Scan for the cell matching the given text and deliver its (X, Y) coordinate at center. 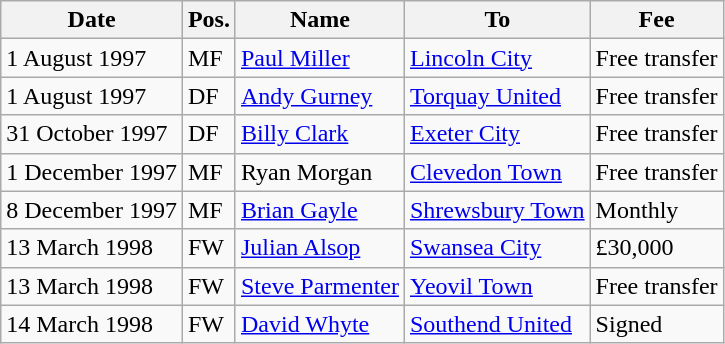
8 December 1997 (92, 210)
Signed (656, 324)
Ryan Morgan (320, 172)
Fee (656, 20)
Date (92, 20)
Yeovil Town (497, 286)
Brian Gayle (320, 210)
Paul Miller (320, 58)
Exeter City (497, 134)
Billy Clark (320, 134)
31 October 1997 (92, 134)
£30,000 (656, 248)
Lincoln City (497, 58)
Shrewsbury Town (497, 210)
David Whyte (320, 324)
14 March 1998 (92, 324)
Julian Alsop (320, 248)
Monthly (656, 210)
Southend United (497, 324)
1 December 1997 (92, 172)
Torquay United (497, 96)
To (497, 20)
Pos. (208, 20)
Clevedon Town (497, 172)
Steve Parmenter (320, 286)
Name (320, 20)
Andy Gurney (320, 96)
Swansea City (497, 248)
